For the text-containing cell, return its midpoint in (X, Y) coordinate format. 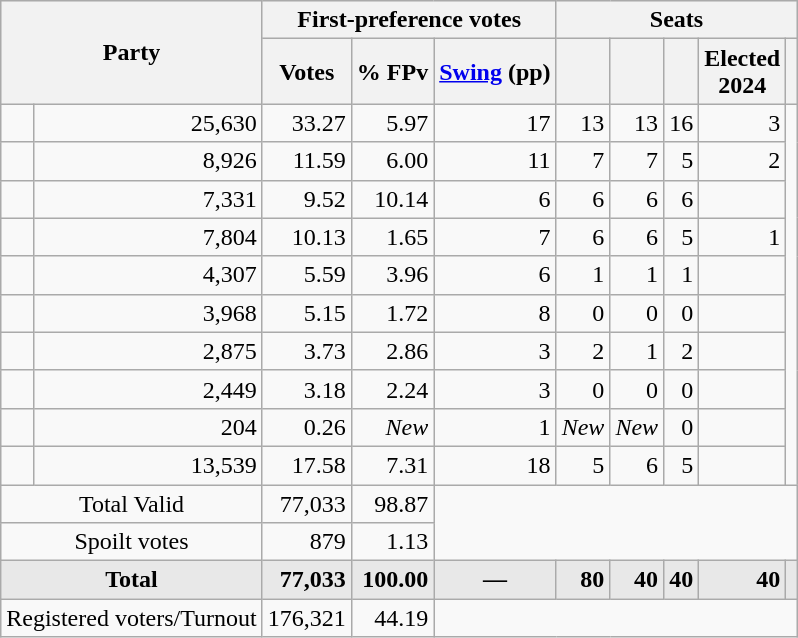
8,926 (148, 161)
6.00 (392, 161)
17 (495, 123)
80 (583, 580)
3.73 (306, 351)
13,539 (148, 465)
2,875 (148, 351)
10.13 (306, 237)
Swing (pp) (495, 72)
18 (495, 465)
17.58 (306, 465)
7.31 (392, 465)
Total Valid (132, 503)
Votes (306, 72)
1.13 (392, 542)
Spoilt votes (132, 542)
9.52 (306, 199)
5.59 (306, 275)
11 (495, 161)
11.59 (306, 161)
8 (495, 313)
First-preference votes (409, 20)
Seats (676, 20)
Elected2024 (742, 72)
98.87 (392, 503)
100.00 (392, 580)
1.65 (392, 237)
% FPv (392, 72)
4,307 (148, 275)
33.27 (306, 123)
3.96 (392, 275)
7,804 (148, 237)
1.72 (392, 313)
Registered voters/Turnout (132, 618)
176,321 (306, 618)
2,449 (148, 389)
7,331 (148, 199)
204 (148, 427)
Party (132, 52)
0.26 (306, 427)
Total (132, 580)
3,968 (148, 313)
2.86 (392, 351)
25,630 (148, 123)
5.97 (392, 123)
3.18 (306, 389)
44.19 (392, 618)
5.15 (306, 313)
10.14 (392, 199)
16 (682, 123)
2.24 (392, 389)
879 (306, 542)
— (495, 580)
